Return (x, y) of the center of cell containing provided text 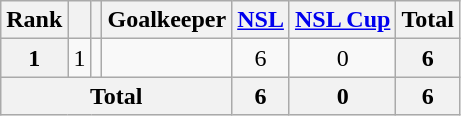
NSL (261, 20)
NSL Cup (342, 20)
Rank (34, 20)
Goalkeeper (167, 20)
